Extract the (x, y) coordinate from the center of the cell holding the provided text.  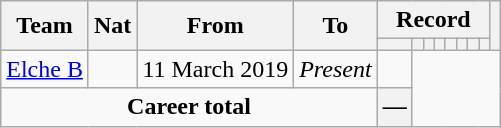
Present (336, 69)
Nat (112, 26)
From (216, 26)
Record (433, 20)
11 March 2019 (216, 69)
Team (45, 26)
— (394, 107)
Career total (189, 107)
To (336, 26)
Elche B (45, 69)
